Extract the (X, Y) coordinate from the center of the cell holding the provided text.  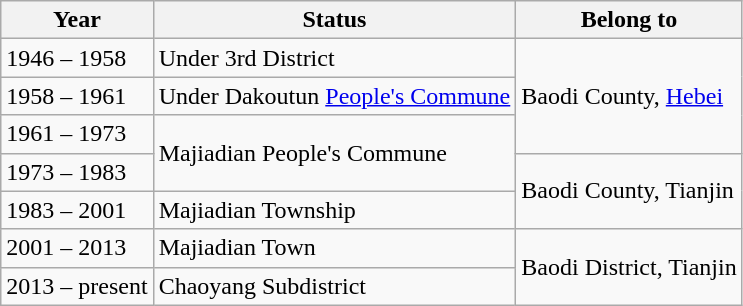
Under 3rd District (334, 58)
1961 – 1973 (77, 134)
Majiadian Town (334, 248)
Belong to (629, 20)
2001 – 2013 (77, 248)
2013 – present (77, 286)
Baodi County, Tianjin (629, 191)
Majiadian Township (334, 210)
Chaoyang Subdistrict (334, 286)
Status (334, 20)
Majiadian People's Commune (334, 153)
1946 – 1958 (77, 58)
1983 – 2001 (77, 210)
Baodi County, Hebei (629, 96)
1973 – 1983 (77, 172)
Under Dakoutun People's Commune (334, 96)
Baodi District, Tianjin (629, 267)
Year (77, 20)
1958 – 1961 (77, 96)
